Identify which cell holds the provided text, then report its [x, y] central coordinate. 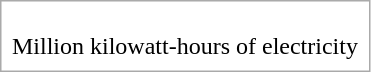
Million kilowatt-hours of electricity [186, 46]
